Return the (x, y) coordinate for the center point of the cell that contains the specified text.  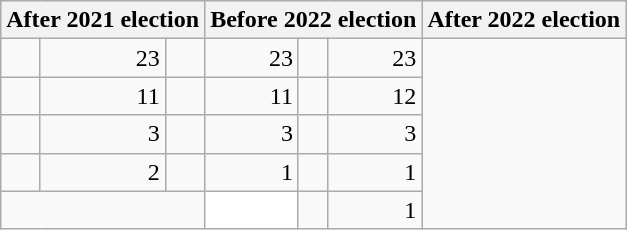
After 2022 election (524, 20)
After 2021 election (103, 20)
2 (102, 172)
12 (375, 96)
Before 2022 election (314, 20)
